Output the (X, Y) coordinate of the center of the cell containing the given text.  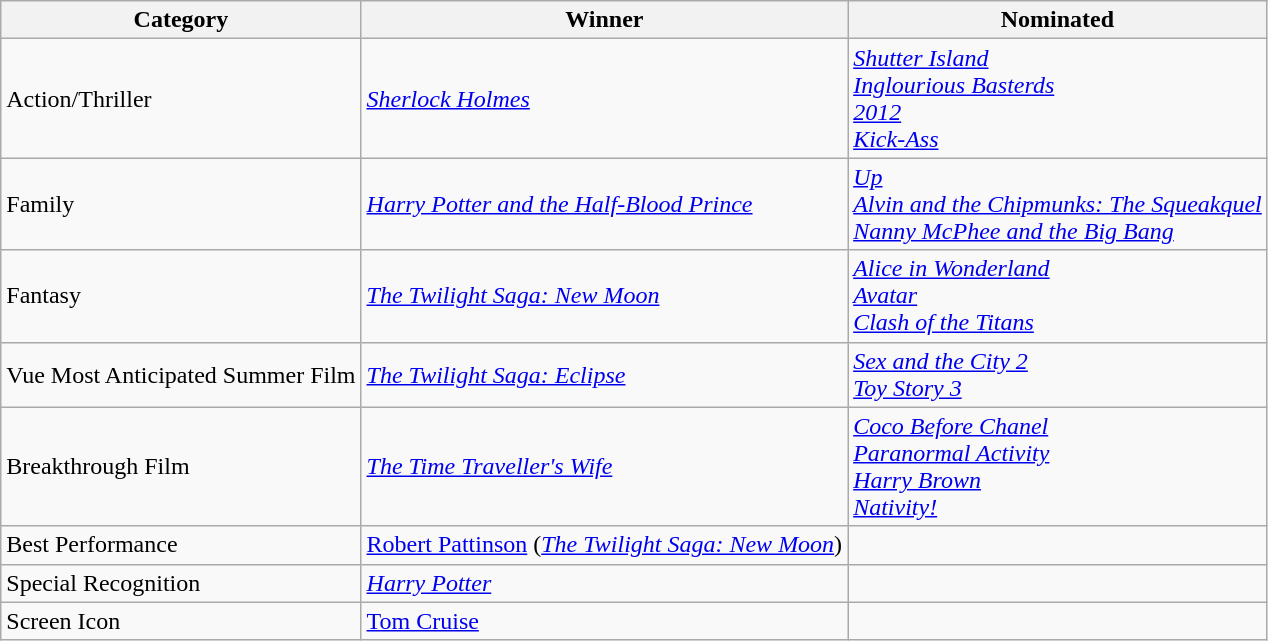
Family (181, 204)
Action/Thriller (181, 98)
The Time Traveller's Wife (604, 466)
Harry Potter (604, 583)
Nominated (1058, 20)
UpAlvin and the Chipmunks: The SqueakquelNanny McPhee and the Big Bang (1058, 204)
Harry Potter and the Half-Blood Prince (604, 204)
Tom Cruise (604, 621)
Sex and the City 2Toy Story 3 (1058, 374)
Best Performance (181, 545)
The Twilight Saga: New Moon (604, 296)
Vue Most Anticipated Summer Film (181, 374)
Winner (604, 20)
Shutter IslandInglourious Basterds2012Kick-Ass (1058, 98)
Breakthrough Film (181, 466)
Special Recognition (181, 583)
Coco Before ChanelParanormal ActivityHarry BrownNativity! (1058, 466)
Alice in WonderlandAvatarClash of the Titans (1058, 296)
Category (181, 20)
Fantasy (181, 296)
Sherlock Holmes (604, 98)
Robert Pattinson (The Twilight Saga: New Moon) (604, 545)
The Twilight Saga: Eclipse (604, 374)
Screen Icon (181, 621)
